Find where the given text appears and provide that cell's center as [X, Y] coordinate. 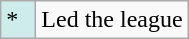
* [18, 20]
Led the league [112, 20]
